Scan for the cell matching the given text and deliver its (x, y) coordinate at center. 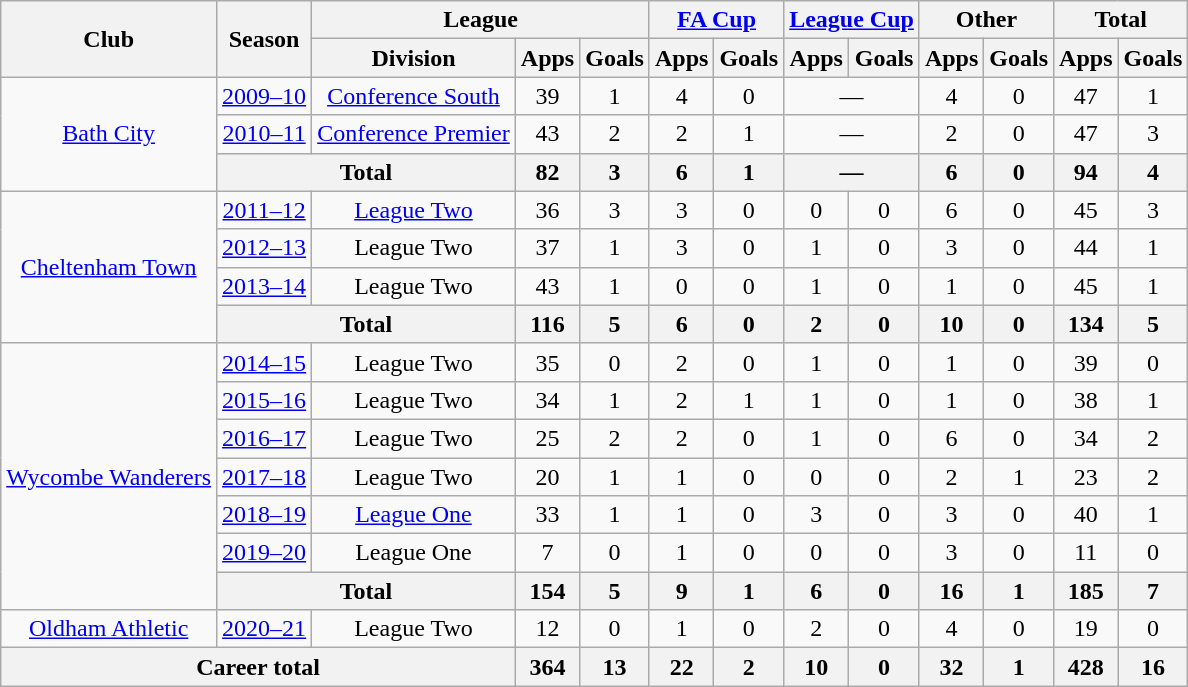
32 (951, 667)
Career total (258, 667)
2009–10 (264, 96)
2011–12 (264, 210)
25 (547, 438)
134 (1086, 324)
11 (1086, 553)
Club (109, 39)
2019–20 (264, 553)
2012–13 (264, 248)
Season (264, 39)
2013–14 (264, 286)
2010–11 (264, 134)
Conference South (414, 96)
League (481, 20)
82 (547, 172)
154 (547, 591)
38 (1086, 400)
35 (547, 362)
37 (547, 248)
Wycombe Wanderers (109, 476)
2016–17 (264, 438)
94 (1086, 172)
22 (681, 667)
13 (615, 667)
428 (1086, 667)
League Cup (852, 20)
2015–16 (264, 400)
20 (547, 477)
44 (1086, 248)
40 (1086, 515)
19 (1086, 629)
Cheltenham Town (109, 267)
2020–21 (264, 629)
FA Cup (716, 20)
116 (547, 324)
Division (414, 58)
23 (1086, 477)
Conference Premier (414, 134)
33 (547, 515)
Oldham Athletic (109, 629)
2017–18 (264, 477)
36 (547, 210)
185 (1086, 591)
2014–15 (264, 362)
Bath City (109, 134)
9 (681, 591)
364 (547, 667)
12 (547, 629)
2018–19 (264, 515)
Other (986, 20)
